Extract the (x, y) coordinate from the center of the cell holding the provided text.  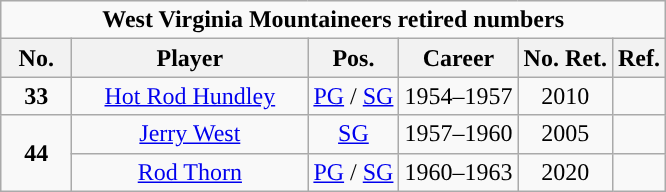
1957–1960 (458, 134)
Hot Rod Hundley (190, 96)
SG (354, 134)
No. (36, 58)
2020 (565, 172)
Pos. (354, 58)
44 (36, 153)
2005 (565, 134)
No. Ret. (565, 58)
Ref. (638, 58)
West Virginia Mountaineers retired numbers (334, 20)
1960–1963 (458, 172)
2010 (565, 96)
33 (36, 96)
Rod Thorn (190, 172)
Player (190, 58)
1954–1957 (458, 96)
Jerry West (190, 134)
Career (458, 58)
